Find where the given text appears and provide that cell's center as [x, y] coordinate. 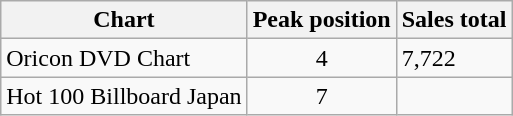
7 [322, 96]
Chart [124, 20]
Hot 100 Billboard Japan [124, 96]
Peak position [322, 20]
Sales total [454, 20]
7,722 [454, 58]
Oricon DVD Chart [124, 58]
4 [322, 58]
